Output the [X, Y] coordinate of the center of the cell containing the given text.  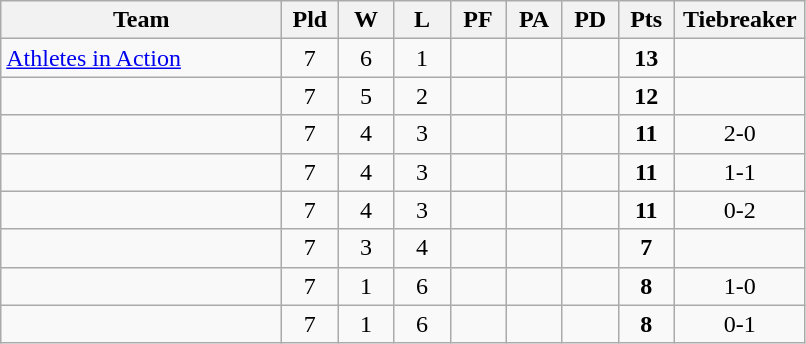
Team [142, 20]
13 [646, 58]
W [366, 20]
PF [478, 20]
Tiebreaker [740, 20]
PA [534, 20]
0-1 [740, 324]
0-2 [740, 210]
2 [422, 96]
PD [590, 20]
Pld [310, 20]
Pts [646, 20]
1-1 [740, 172]
Athletes in Action [142, 58]
12 [646, 96]
2-0 [740, 134]
1-0 [740, 286]
L [422, 20]
5 [366, 96]
